Pinpoint the cell where the given text exists, returning its [X, Y] midpoint coordinate. 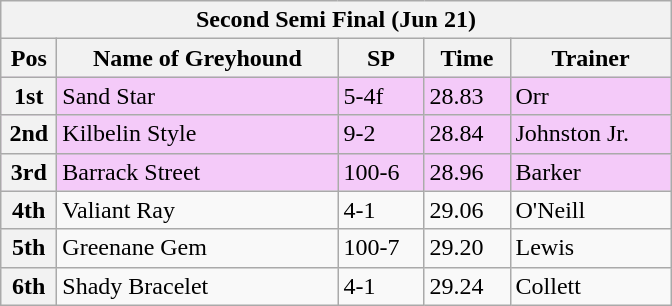
Time [467, 58]
9-2 [381, 134]
3rd [29, 172]
Johnston Jr. [590, 134]
4th [29, 210]
29.24 [467, 286]
6th [29, 286]
Lewis [590, 248]
Name of Greyhound [198, 58]
Shady Bracelet [198, 286]
2nd [29, 134]
Barrack Street [198, 172]
SP [381, 58]
1st [29, 96]
Barker [590, 172]
Sand Star [198, 96]
Collett [590, 286]
Second Semi Final (Jun 21) [336, 20]
Orr [590, 96]
Kilbelin Style [198, 134]
5th [29, 248]
28.83 [467, 96]
Greenane Gem [198, 248]
28.84 [467, 134]
Trainer [590, 58]
5-4f [381, 96]
29.20 [467, 248]
100-6 [381, 172]
O'Neill [590, 210]
29.06 [467, 210]
28.96 [467, 172]
Pos [29, 58]
100-7 [381, 248]
Valiant Ray [198, 210]
